Extract the (x, y) coordinate from the center of the cell holding the provided text.  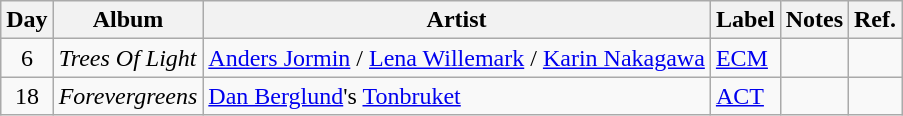
Anders Jormin / Lena Willemark / Karin Nakagawa (457, 58)
Day (27, 20)
Ref. (876, 20)
Label (745, 20)
ECM (745, 58)
Trees Of Light (128, 58)
Artist (457, 20)
Dan Berglund's Tonbruket (457, 96)
ACT (745, 96)
Notes (814, 20)
6 (27, 58)
Forevergreens (128, 96)
18 (27, 96)
Album (128, 20)
